Locate the cell with the specified text and output its [x, y] center coordinate. 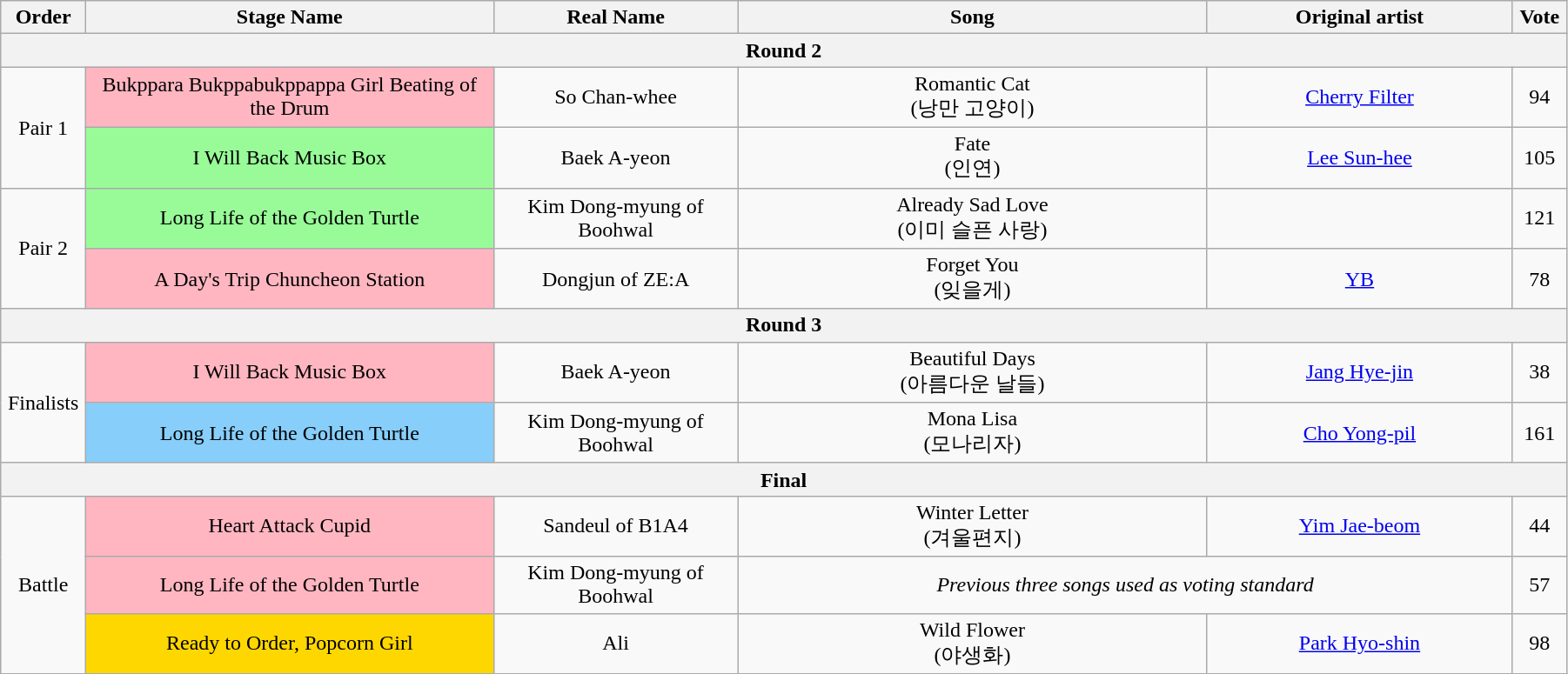
44 [1539, 526]
Heart Attack Cupid [290, 526]
Jang Hye-jin [1359, 372]
Real Name [616, 17]
Fate(인연) [973, 157]
Song [973, 17]
Already Sad Love(이미 슬픈 사랑) [973, 218]
78 [1539, 279]
98 [1539, 644]
Pair 2 [44, 249]
Stage Name [290, 17]
Winter Letter(겨울편지) [973, 526]
So Chan-whee [616, 97]
YB [1359, 279]
Finalists [44, 402]
161 [1539, 433]
Wild Flower(야생화) [973, 644]
Ready to Order, Popcorn Girl [290, 644]
121 [1539, 218]
Mona Lisa(모나리자) [973, 433]
Lee Sun-hee [1359, 157]
Forget You(잊을게) [973, 279]
Cherry Filter [1359, 97]
Ali [616, 644]
Order [44, 17]
Vote [1539, 17]
Cho Yong-pil [1359, 433]
Sandeul of B1A4 [616, 526]
Beautiful Days(아름다운 날들) [973, 372]
Park Hyo-shin [1359, 644]
Final [784, 479]
Dongjun of ZE:A [616, 279]
Battle [44, 584]
Round 3 [784, 325]
105 [1539, 157]
Bukppara Bukppabukppappa Girl Beating of the Drum [290, 97]
38 [1539, 372]
A Day's Trip Chuncheon Station [290, 279]
Pair 1 [44, 127]
94 [1539, 97]
Previous three songs used as voting standard [1125, 584]
Round 2 [784, 50]
57 [1539, 584]
Yim Jae-beom [1359, 526]
Original artist [1359, 17]
Romantic Cat(낭만 고양이) [973, 97]
